Return the [x, y] coordinate for the center point of the cell that contains the specified text.  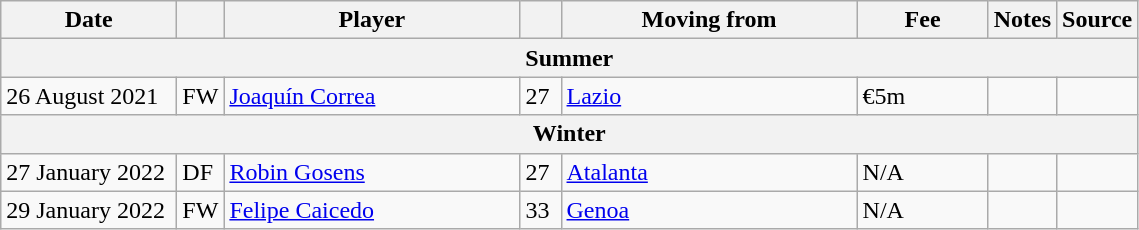
Source [1098, 20]
Lazio [709, 96]
29 January 2022 [89, 210]
Joaquín Correa [372, 96]
Robin Gosens [372, 172]
Player [372, 20]
Felipe Caicedo [372, 210]
Genoa [709, 210]
Fee [922, 20]
€5m [922, 96]
Summer [570, 58]
26 August 2021 [89, 96]
Moving from [709, 20]
27 January 2022 [89, 172]
Atalanta [709, 172]
Winter [570, 134]
Date [89, 20]
DF [200, 172]
Notes [1022, 20]
33 [540, 210]
